Scan for the cell matching the given text and deliver its [X, Y] coordinate at center. 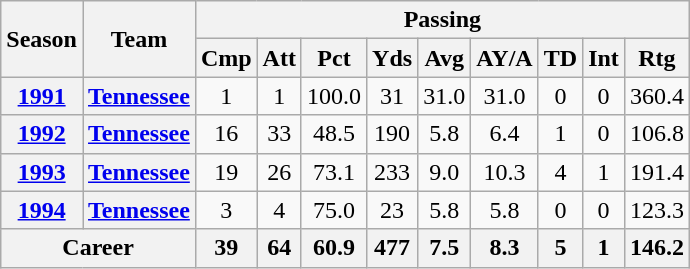
Yds [392, 58]
48.5 [334, 134]
360.4 [656, 96]
1994 [42, 210]
477 [392, 248]
100.0 [334, 96]
9.0 [444, 172]
39 [226, 248]
16 [226, 134]
233 [392, 172]
75.0 [334, 210]
1992 [42, 134]
TD [560, 58]
Season [42, 39]
Passing [442, 20]
190 [392, 134]
73.1 [334, 172]
1991 [42, 96]
191.4 [656, 172]
31 [392, 96]
Team [138, 39]
33 [279, 134]
Cmp [226, 58]
7.5 [444, 248]
6.4 [505, 134]
64 [279, 248]
Rtg [656, 58]
3 [226, 210]
Int [604, 58]
1993 [42, 172]
8.3 [505, 248]
AY/A [505, 58]
123.3 [656, 210]
Career [98, 248]
Avg [444, 58]
5 [560, 248]
106.8 [656, 134]
60.9 [334, 248]
Pct [334, 58]
19 [226, 172]
146.2 [656, 248]
Att [279, 58]
23 [392, 210]
26 [279, 172]
10.3 [505, 172]
